From the cell containing the given text, extract its center point as (x, y) coordinate. 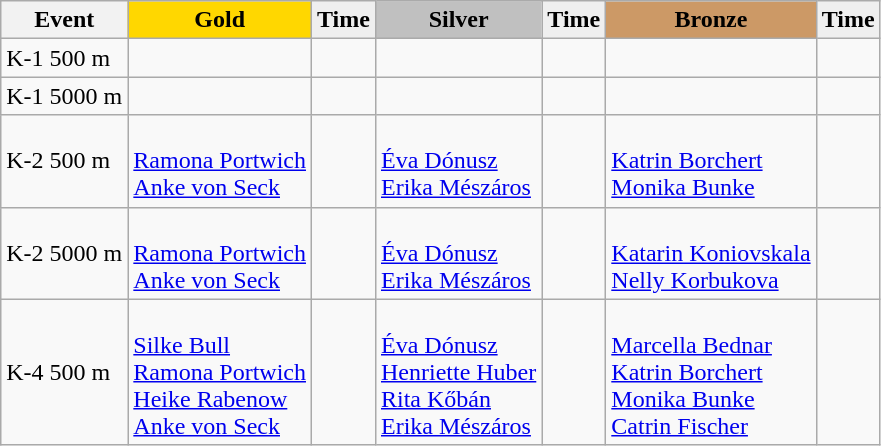
Katrin BorchertMonika Bunke (711, 161)
Bronze (711, 20)
Éva DónuszHenriette HuberRita KőbánErika Mészáros (458, 372)
Event (64, 20)
Silver (458, 20)
K-1 500 m (64, 58)
Katarin KoniovskalaNelly Korbukova (711, 253)
Marcella BednarKatrin BorchertMonika BunkeCatrin Fischer (711, 372)
K-4 500 m (64, 372)
K-2 5000 m (64, 253)
K-2 500 m (64, 161)
Gold (220, 20)
K-1 5000 m (64, 96)
Silke BullRamona PortwichHeike RabenowAnke von Seck (220, 372)
